For the text-containing cell, return its midpoint in [x, y] coordinate format. 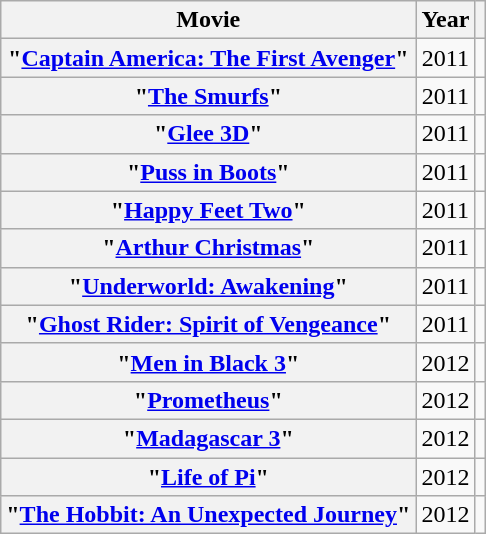
"The Hobbit: An Unexpected Journey" [208, 515]
"Glee 3D" [208, 134]
Year [446, 20]
"Captain America: The First Avenger" [208, 58]
"Ghost Rider: Spirit of Vengeance" [208, 324]
"Happy Feet Two" [208, 210]
"Madagascar 3" [208, 438]
"The Smurfs" [208, 96]
"Men in Black 3" [208, 362]
"Underworld: Awakening" [208, 286]
"Puss in Boots" [208, 172]
"Arthur Christmas" [208, 248]
Movie [208, 20]
"Life of Pi" [208, 477]
"Prometheus" [208, 400]
